Return (x, y) of the center of cell containing provided text 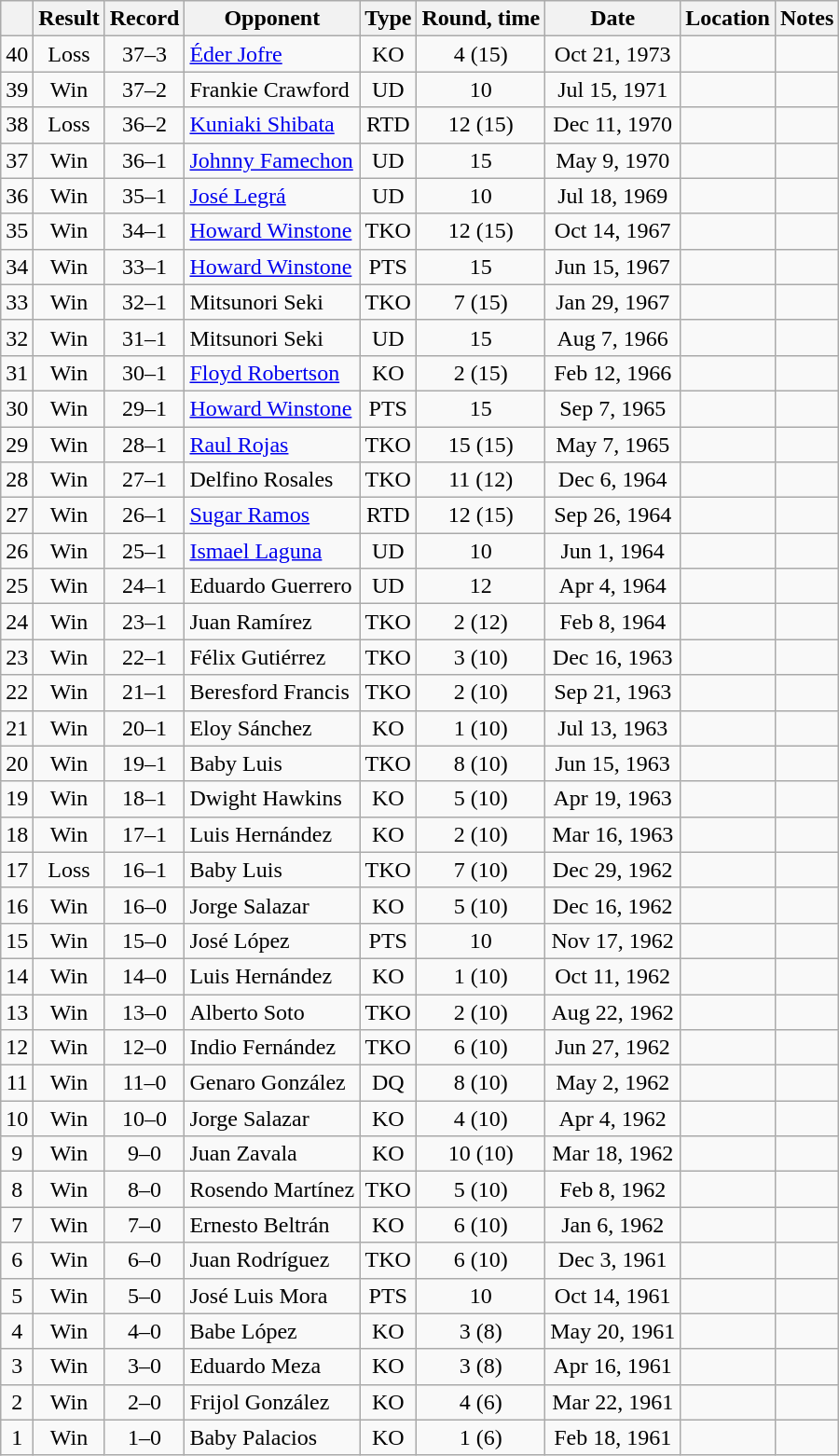
6 (17, 1260)
8–0 (144, 1189)
1 (6) (481, 1437)
Delfino Rosales (272, 480)
Notes (806, 19)
Sep 21, 1963 (613, 693)
4 (15) (481, 54)
Aug 22, 1962 (613, 1011)
10–0 (144, 1119)
Location (728, 19)
Jul 18, 1969 (613, 196)
18 (17, 834)
Eduardo Guerrero (272, 586)
2 (15) (481, 373)
DQ (388, 1083)
Oct 11, 1962 (613, 976)
Floyd Robertson (272, 373)
Eloy Sánchez (272, 728)
36–1 (144, 160)
33–1 (144, 267)
17–1 (144, 834)
9 (17, 1154)
Frankie Crawford (272, 89)
16 (17, 905)
7 (17, 1225)
Apr 4, 1962 (613, 1119)
Type (388, 19)
20–1 (144, 728)
Opponent (272, 19)
Eduardo Meza (272, 1367)
Apr 19, 1963 (613, 799)
20 (17, 763)
Result (69, 19)
Sep 7, 1965 (613, 408)
11 (12) (481, 480)
12–0 (144, 1048)
21 (17, 728)
31–1 (144, 337)
17 (17, 870)
Oct 14, 1961 (613, 1296)
34–1 (144, 231)
26–1 (144, 515)
Indio Fernández (272, 1048)
30 (17, 408)
Nov 17, 1962 (613, 941)
Frijol González (272, 1402)
36 (17, 196)
Ernesto Beltrán (272, 1225)
Genaro González (272, 1083)
Feb 8, 1962 (613, 1189)
29 (17, 445)
Dec 3, 1961 (613, 1260)
2 (17, 1402)
37–3 (144, 54)
Feb 8, 1964 (613, 622)
Alberto Soto (272, 1011)
Jun 15, 1963 (613, 763)
25–1 (144, 551)
23 (17, 657)
37 (17, 160)
Jun 1, 1964 (613, 551)
13–0 (144, 1011)
Ismael Laguna (272, 551)
3 (17, 1367)
23–1 (144, 622)
38 (17, 125)
Mar 16, 1963 (613, 834)
Juan Zavala (272, 1154)
3–0 (144, 1367)
30–1 (144, 373)
11–0 (144, 1083)
35–1 (144, 196)
19–1 (144, 763)
8 (17, 1189)
11 (17, 1083)
Aug 7, 1966 (613, 337)
José Legrá (272, 196)
37–2 (144, 89)
Éder Jofre (272, 54)
19 (17, 799)
Baby Palacios (272, 1437)
Jan 6, 1962 (613, 1225)
Mar 18, 1962 (613, 1154)
15–0 (144, 941)
4–0 (144, 1331)
Beresford Francis (272, 693)
Jan 29, 1967 (613, 302)
9–0 (144, 1154)
2–0 (144, 1402)
Date (613, 19)
28 (17, 480)
Félix Gutiérrez (272, 657)
Dec 6, 1964 (613, 480)
7–0 (144, 1225)
2 (12) (481, 622)
Dec 11, 1970 (613, 125)
7 (10) (481, 870)
Jul 13, 1963 (613, 728)
25 (17, 586)
21–1 (144, 693)
36–2 (144, 125)
16–1 (144, 870)
4 (17, 1331)
24–1 (144, 586)
27–1 (144, 480)
Jul 15, 1971 (613, 89)
Jun 15, 1967 (613, 267)
3 (10) (481, 657)
May 20, 1961 (613, 1331)
Apr 16, 1961 (613, 1367)
May 9, 1970 (613, 160)
Jun 27, 1962 (613, 1048)
May 7, 1965 (613, 445)
Dec 16, 1963 (613, 657)
Mar 22, 1961 (613, 1402)
5 (17, 1296)
Johnny Famechon (272, 160)
Oct 21, 1973 (613, 54)
Sugar Ramos (272, 515)
1–0 (144, 1437)
14–0 (144, 976)
Feb 12, 1966 (613, 373)
6–0 (144, 1260)
Babe López (272, 1331)
5–0 (144, 1296)
Dwight Hawkins (272, 799)
33 (17, 302)
39 (17, 89)
1 (17, 1437)
Record (144, 19)
Apr 4, 1964 (613, 586)
José Luis Mora (272, 1296)
Round, time (481, 19)
Dec 16, 1962 (613, 905)
May 2, 1962 (613, 1083)
27 (17, 515)
35 (17, 231)
Raul Rojas (272, 445)
18–1 (144, 799)
31 (17, 373)
Kuniaki Shibata (272, 125)
Dec 29, 1962 (613, 870)
Rosendo Martínez (272, 1189)
16–0 (144, 905)
34 (17, 267)
40 (17, 54)
4 (10) (481, 1119)
Juan Ramírez (272, 622)
28–1 (144, 445)
32–1 (144, 302)
22–1 (144, 657)
José López (272, 941)
14 (17, 976)
Sep 26, 1964 (613, 515)
4 (6) (481, 1402)
10 (10) (481, 1154)
Juan Rodríguez (272, 1260)
7 (15) (481, 302)
26 (17, 551)
29–1 (144, 408)
Feb 18, 1961 (613, 1437)
15 (15) (481, 445)
32 (17, 337)
13 (17, 1011)
Oct 14, 1967 (613, 231)
24 (17, 622)
22 (17, 693)
